Determine the [x, y] coordinate at the center of the cell enclosing the given text.  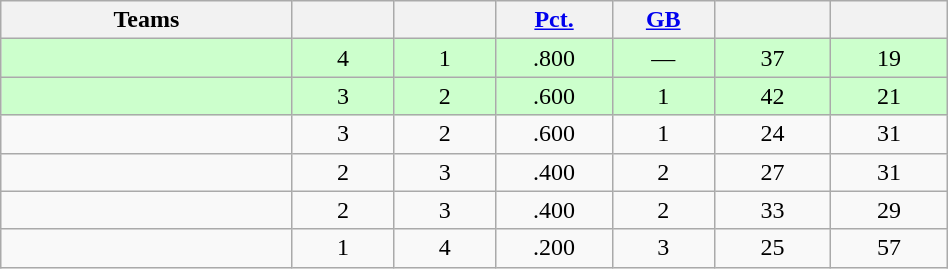
33 [772, 210]
37 [772, 58]
57 [890, 248]
21 [890, 96]
27 [772, 172]
25 [772, 248]
— [663, 58]
.200 [554, 248]
42 [772, 96]
Pct. [554, 20]
24 [772, 134]
19 [890, 58]
29 [890, 210]
GB [663, 20]
.800 [554, 58]
Teams [146, 20]
